Locate the cell with the specified text and output its [x, y] center coordinate. 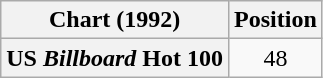
Chart (1992) [115, 20]
Position [276, 20]
US Billboard Hot 100 [115, 58]
48 [276, 58]
